Identify which cell holds the provided text, then report its [x, y] central coordinate. 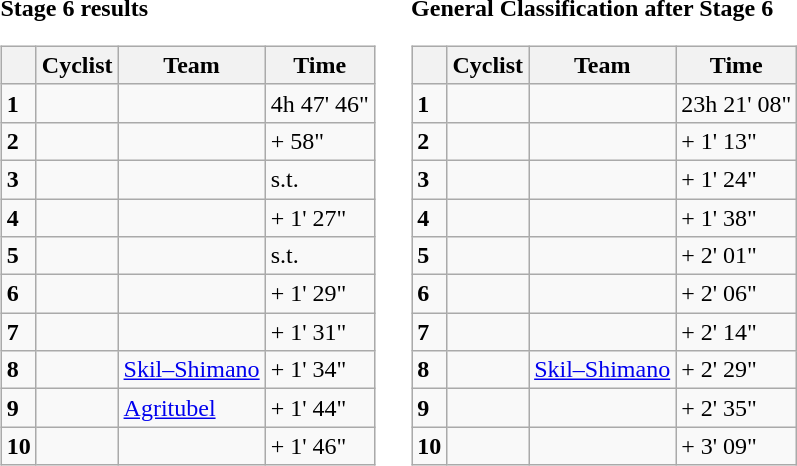
4h 47' 46" [320, 103]
+ 1' 31" [320, 332]
+ 2' 14" [736, 332]
+ 1' 38" [736, 217]
+ 1' 29" [320, 294]
+ 2' 29" [736, 370]
+ 1' 24" [736, 179]
+ 58" [320, 141]
+ 1' 44" [320, 408]
+ 2' 01" [736, 256]
+ 2' 35" [736, 408]
+ 1' 13" [736, 141]
+ 3' 09" [736, 446]
+ 1' 34" [320, 370]
Agritubel [192, 408]
+ 1' 27" [320, 217]
+ 1' 46" [320, 446]
23h 21' 08" [736, 103]
+ 2' 06" [736, 294]
